Identify which cell holds the provided text, then report its (x, y) central coordinate. 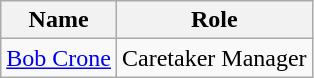
Caretaker Manager (214, 58)
Role (214, 20)
Name (59, 20)
Bob Crone (59, 58)
